Search for the cell housing the specified text and yield its [X, Y] center coordinate. 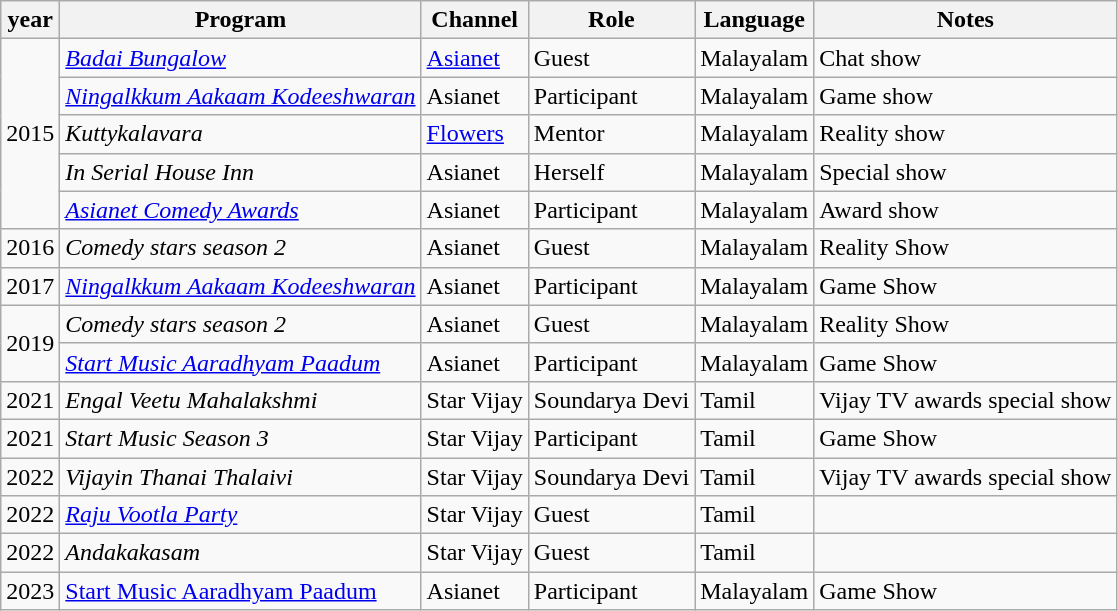
Herself [611, 172]
Vijayin Thanai Thalaivi [240, 477]
Special show [966, 172]
Award show [966, 210]
Language [754, 20]
Flowers [474, 134]
Channel [474, 20]
Notes [966, 20]
Program [240, 20]
Reality show [966, 134]
2015 [30, 134]
Badai Bungalow [240, 58]
Andakakasam [240, 553]
year [30, 20]
Kuttykalavara [240, 134]
2017 [30, 286]
Asianet Comedy Awards [240, 210]
2023 [30, 591]
Raju Vootla Party [240, 515]
2016 [30, 248]
Engal Veetu Mahalakshmi [240, 400]
Game show [966, 96]
Role [611, 20]
Mentor [611, 134]
Start Music Season 3 [240, 438]
Chat show [966, 58]
2019 [30, 343]
In Serial House Inn [240, 172]
